Return (x, y) of the center of cell containing provided text 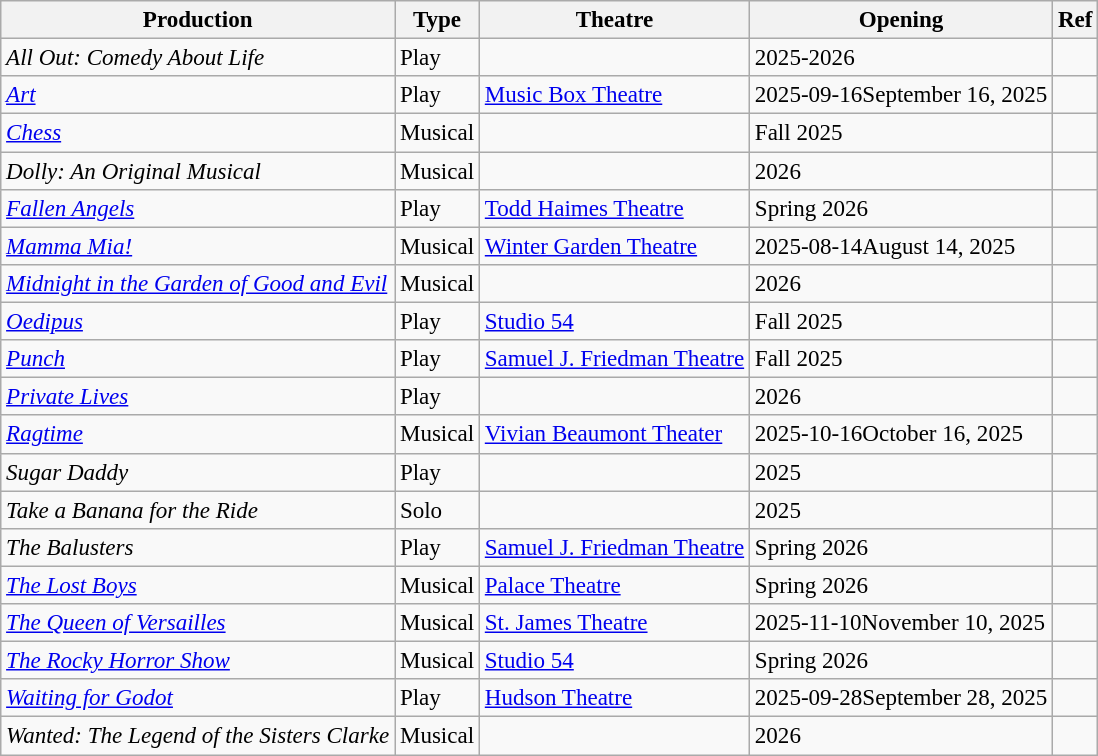
Hudson Theatre (614, 698)
Vivian Beaumont Theater (614, 435)
2025-08-14August 14, 2025 (900, 246)
Ref (1076, 20)
The Lost Boys (198, 585)
The Rocky Horror Show (198, 661)
Midnight in the Garden of Good and Evil (198, 284)
Music Box Theatre (614, 95)
Theatre (614, 20)
Todd Haimes Theatre (614, 209)
2025-09-16September 16, 2025 (900, 95)
2025-09-28September 28, 2025 (900, 698)
Solo (438, 510)
2025-10-16October 16, 2025 (900, 435)
St. James Theatre (614, 623)
The Balusters (198, 548)
Ragtime (198, 435)
All Out: Comedy About Life (198, 58)
Waiting for Godot (198, 698)
Mamma Mia! (198, 246)
Fallen Angels (198, 209)
Opening (900, 20)
Art (198, 95)
Wanted: The Legend of the Sisters Clarke (198, 736)
Production (198, 20)
Chess (198, 133)
Sugar Daddy (198, 472)
Private Lives (198, 397)
The Queen of Versailles (198, 623)
Oedipus (198, 322)
Dolly: An Original Musical (198, 171)
Winter Garden Theatre (614, 246)
Type (438, 20)
2025-2026 (900, 58)
Punch (198, 359)
Palace Theatre (614, 585)
Take a Banana for the Ride (198, 510)
2025-11-10November 10, 2025 (900, 623)
